Return the [X, Y] coordinate for the center point of the cell that contains the specified text.  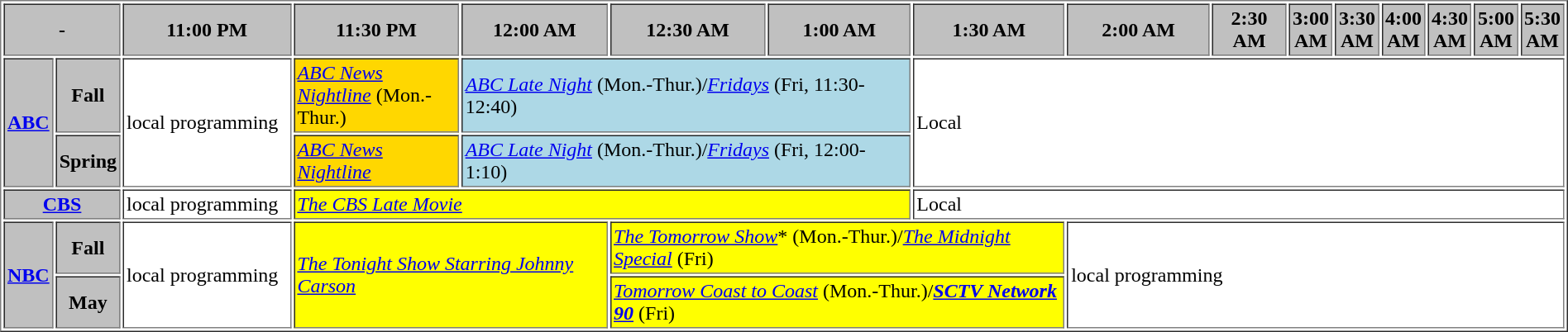
ABC Late Night (Mon.-Thur.)/Fridays (Fri, 11:30-12:40) [686, 95]
11:00 PM [207, 30]
5:00 AM [1495, 30]
- [61, 30]
4:30 AM [1449, 30]
4:00 AM [1403, 30]
12:30 AM [688, 30]
1:30 AM [989, 30]
11:30 PM [376, 30]
CBS [61, 205]
Tomorrow Coast to Coast (Mon.-Thur.)/SCTV Network 90 (Fri) [838, 302]
NBC [28, 274]
The CBS Late Movie [602, 205]
ABC News Nightline [376, 162]
May [88, 302]
2:00 AM [1139, 30]
1:00 AM [839, 30]
ABC [28, 122]
2:30 AM [1250, 30]
3:00 AM [1310, 30]
ABC News Nightline (Mon.-Thur.) [376, 95]
5:30 AM [1542, 30]
The Tomorrow Show* (Mon.-Thur.)/The Midnight Special (Fri) [838, 248]
12:00 AM [534, 30]
ABC Late Night (Mon.-Thur.)/Fridays (Fri, 12:00-1:10) [686, 162]
Spring [88, 162]
3:30 AM [1356, 30]
The Tonight Show Starring Johnny Carson [451, 274]
